Extract the [X, Y] coordinate from the center of the cell holding the provided text.  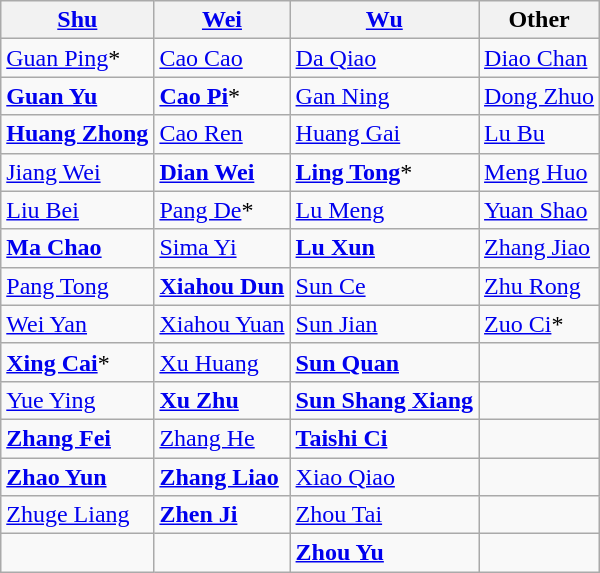
Meng Huo [540, 172]
Huang Gai [384, 134]
Lu Xun [384, 248]
Xiahou Yuan [222, 324]
Zhou Tai [384, 515]
Lu Bu [540, 134]
Pang Tong [78, 286]
Zuo Ci* [540, 324]
Pang De* [222, 210]
Zhang Liao [222, 477]
Wei Yan [78, 324]
Zhou Yu [384, 553]
Zhu Rong [540, 286]
Xing Cai* [78, 362]
Liu Bei [78, 210]
Shu [78, 20]
Yuan Shao [540, 210]
Ma Chao [78, 248]
Dian Wei [222, 172]
Wu [384, 20]
Zhuge Liang [78, 515]
Sun Quan [384, 362]
Sun Jian [384, 324]
Cao Cao [222, 58]
Sima Yi [222, 248]
Yue Ying [78, 400]
Guan Ping* [78, 58]
Ling Tong* [384, 172]
Xiao Qiao [384, 477]
Taishi Ci [384, 438]
Cao Pi* [222, 96]
Zhang Jiao [540, 248]
Da Qiao [384, 58]
Lu Meng [384, 210]
Wei [222, 20]
Dong Zhuo [540, 96]
Huang Zhong [78, 134]
Zhen Ji [222, 515]
Cao Ren [222, 134]
Zhang He [222, 438]
Xu Zhu [222, 400]
Xu Huang [222, 362]
Zhang Fei [78, 438]
Gan Ning [384, 96]
Sun Shang Xiang [384, 400]
Sun Ce [384, 286]
Diao Chan [540, 58]
Other [540, 20]
Jiang Wei [78, 172]
Zhao Yun [78, 477]
Xiahou Dun [222, 286]
Guan Yu [78, 96]
